Return [X, Y] of the center of cell containing provided text 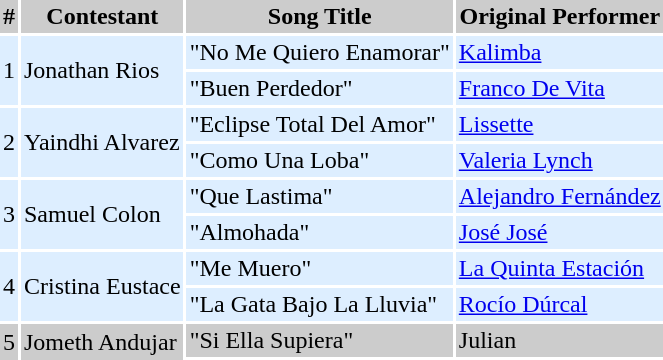
1 [9, 70]
5 [9, 342]
2 [9, 142]
"Si Ella Supiera" [320, 340]
Jometh Andujar [102, 342]
"Que Lastima" [320, 196]
"Eclipse Total Del Amor" [320, 124]
Yaindhi Alvarez [102, 142]
Jonathan Rios [102, 70]
"Buen Perdedor" [320, 88]
"Como Una Loba" [320, 160]
Contestant [102, 16]
"Almohada" [320, 232]
4 [9, 286]
Song Title [320, 16]
"La Gata Bajo La Lluvia" [320, 304]
"No Me Quiero Enamorar" [320, 52]
"Me Muero" [320, 268]
Samuel Colon [102, 214]
3 [9, 214]
Cristina Eustace [102, 286]
# [9, 16]
